Find where the given text appears and provide that cell's center as (X, Y) coordinate. 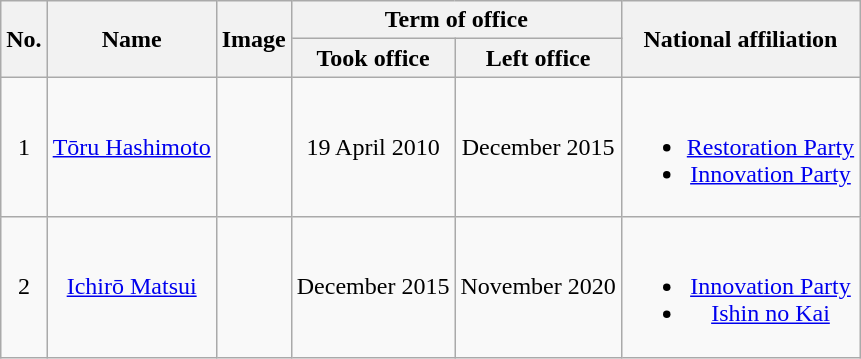
Tōru Hashimoto (132, 147)
Took office (373, 58)
Left office (538, 58)
November 2020 (538, 287)
Image (254, 39)
Name (132, 39)
1 (24, 147)
Restoration Party Innovation Party (740, 147)
Ichirō Matsui (132, 287)
National affiliation (740, 39)
19 April 2010 (373, 147)
Innovation Party Ishin no Kai (740, 287)
No. (24, 39)
2 (24, 287)
Term of office (456, 20)
